Identify which cell holds the provided text, then report its (x, y) central coordinate. 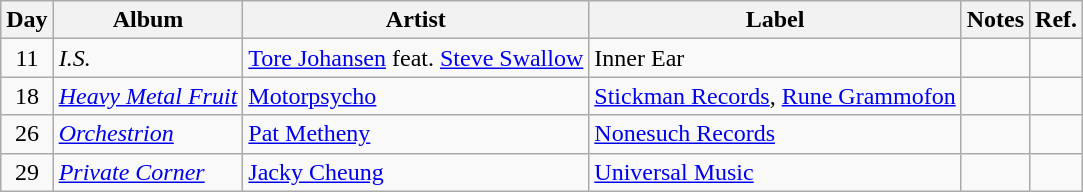
Inner Ear (775, 58)
Nonesuch Records (775, 134)
Label (775, 20)
Artist (416, 20)
Stickman Records, Rune Grammofon (775, 96)
Jacky Cheung (416, 172)
Tore Johansen feat. Steve Swallow (416, 58)
I.S. (148, 58)
26 (27, 134)
Heavy Metal Fruit (148, 96)
Universal Music (775, 172)
11 (27, 58)
Private Corner (148, 172)
Ref. (1056, 20)
Day (27, 20)
29 (27, 172)
18 (27, 96)
Motorpsycho (416, 96)
Orchestrion (148, 134)
Album (148, 20)
Notes (995, 20)
Pat Metheny (416, 134)
